Return the [x, y] coordinate for the center point of the cell that contains the specified text.  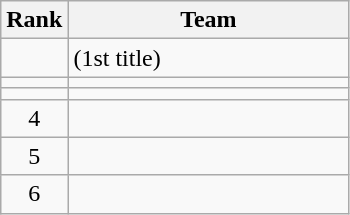
4 [34, 118]
Team [208, 20]
5 [34, 156]
6 [34, 194]
Rank [34, 20]
(1st title) [208, 58]
